Output the (X, Y) coordinate of the center of the cell containing the given text.  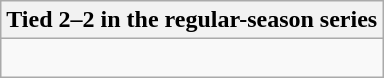
Tied 2–2 in the regular-season series (192, 20)
